Find where the given text appears and provide that cell's center as (X, Y) coordinate. 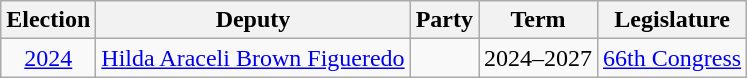
Hilda Araceli Brown Figueredo (253, 58)
Election (48, 20)
2024–2027 (538, 58)
Deputy (253, 20)
2024 (48, 58)
66th Congress (672, 58)
Term (538, 20)
Party (444, 20)
Legislature (672, 20)
